Scan for the cell matching the given text and deliver its (x, y) coordinate at center. 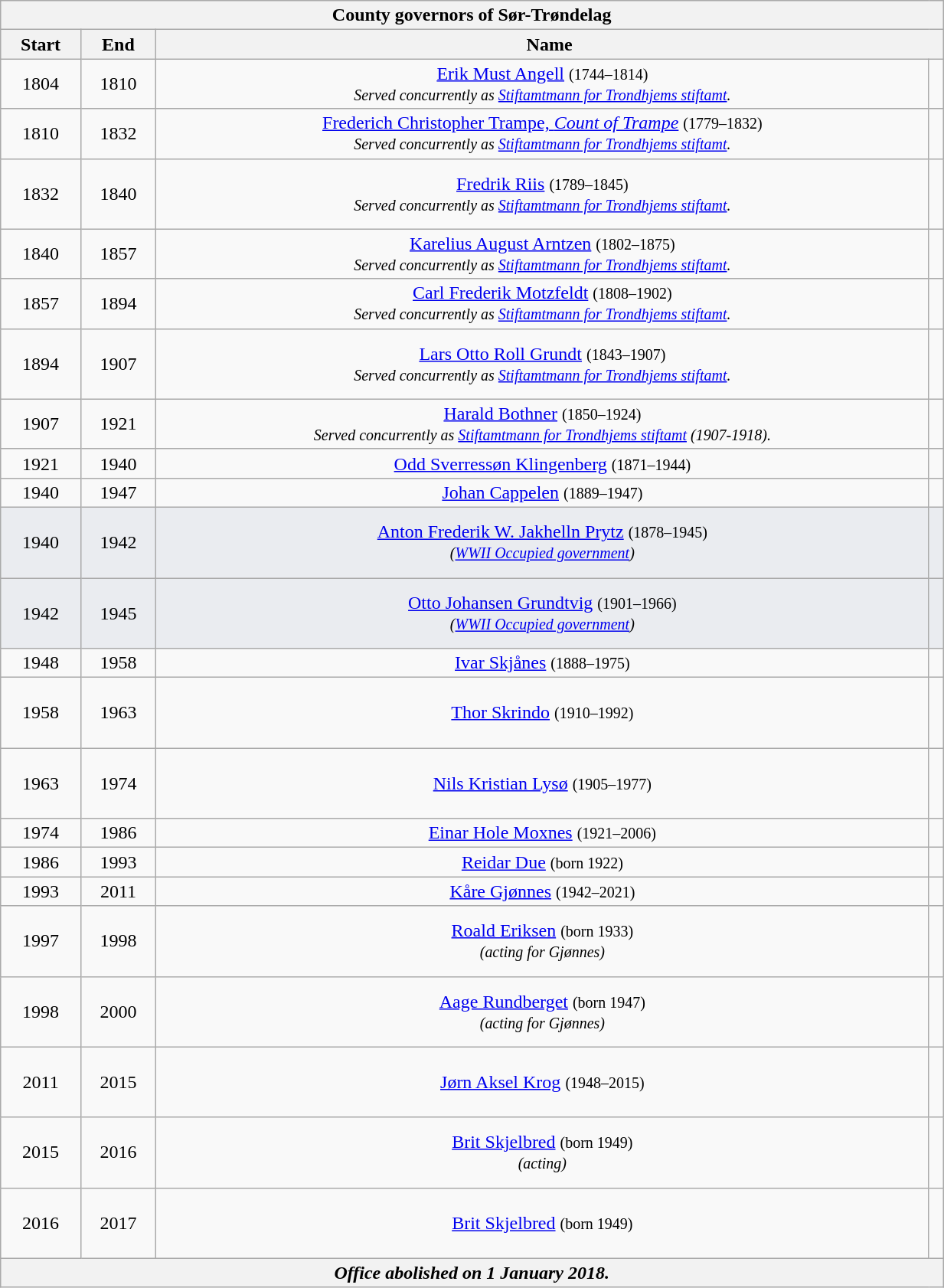
Start (41, 44)
Anton Frederik W. Jakhelln Prytz (1878–1945)(WWII Occupied government) (542, 542)
County governors of Sør-Trøndelag (472, 15)
End (118, 44)
1945 (118, 613)
Brit Skjelbred (born 1949)(acting) (542, 1152)
1948 (41, 663)
1997 (41, 941)
Lars Otto Roll Grundt (1843–1907)Served concurrently as Stiftamtmann for Trondhjems stiftamt. (542, 364)
Kåre Gjønnes (1942–2021) (542, 891)
Carl Frederik Motzfeldt (1808–1902)Served concurrently as Stiftamtmann for Trondhjems stiftamt. (542, 303)
Ivar Skjånes (1888–1975) (542, 663)
Fredrik Riis (1789–1845)Served concurrently as Stiftamtmann for Trondhjems stiftamt. (542, 194)
Brit Skjelbred (born 1949) (542, 1223)
1804 (41, 84)
Office abolished on 1 January 2018. (472, 1273)
Name (549, 44)
Erik Must Angell (1744–1814)Served concurrently as Stiftamtmann for Trondhjems stiftamt. (542, 84)
Roald Eriksen (born 1933)(acting for Gjønnes) (542, 941)
Frederich Christopher Trampe, Count of Trampe (1779–1832)Served concurrently as Stiftamtmann for Trondhjems stiftamt. (542, 133)
Thor Skrindo (1910–1992) (542, 713)
Johan Cappelen (1889–1947) (542, 492)
Einar Hole Moxnes (1921–2006) (542, 833)
2000 (118, 1012)
Harald Bothner (1850–1924)Served concurrently as Stiftamtmann for Trondhjems stiftamt (1907-1918). (542, 424)
Aage Rundberget (born 1947)(acting for Gjønnes) (542, 1012)
Otto Johansen Grundtvig (1901–1966)(WWII Occupied government) (542, 613)
Karelius August Arntzen (1802–1875)Served concurrently as Stiftamtmann for Trondhjems stiftamt. (542, 254)
Odd Sverressøn Klingenberg (1871–1944) (542, 463)
Nils Kristian Lysø (1905–1977) (542, 783)
2017 (118, 1223)
Reidar Due (born 1922) (542, 862)
1947 (118, 492)
Jørn Aksel Krog (1948–2015) (542, 1082)
